Return [X, Y] of the center of cell containing provided text 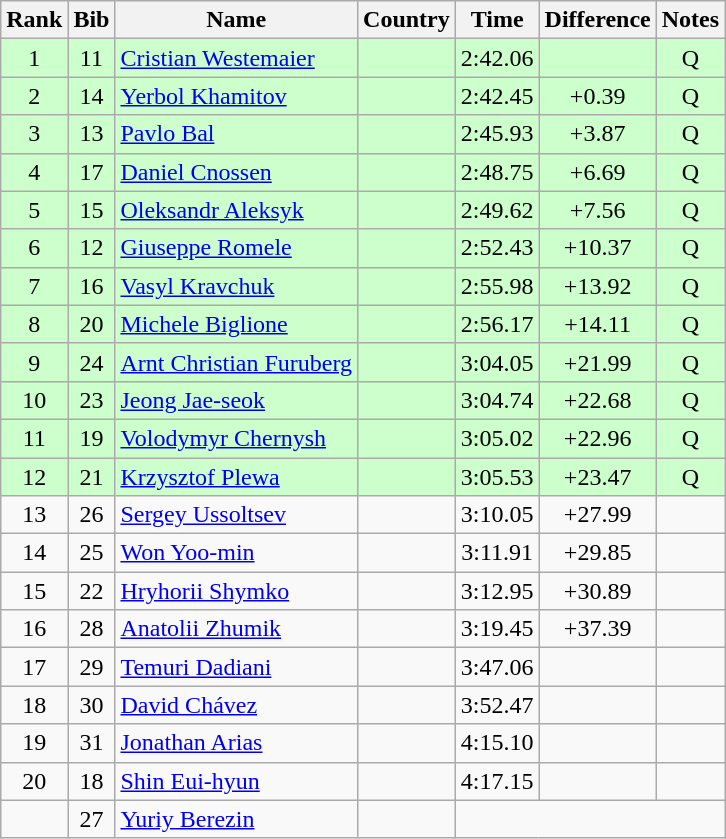
3:12.95 [497, 591]
Arnt Christian Furuberg [236, 362]
Yerbol Khamitov [236, 96]
2:52.43 [497, 248]
Sergey Ussoltsev [236, 515]
+22.96 [598, 438]
3:05.53 [497, 477]
Temuri Dadiani [236, 667]
+14.11 [598, 324]
24 [92, 362]
+7.56 [598, 210]
Jonathan Arias [236, 743]
31 [92, 743]
3:19.45 [497, 629]
Country [407, 20]
Hryhorii Shymko [236, 591]
4 [34, 172]
Vasyl Kravchuk [236, 286]
Daniel Cnossen [236, 172]
Rank [34, 20]
26 [92, 515]
2:48.75 [497, 172]
6 [34, 248]
+22.68 [598, 400]
+27.99 [598, 515]
2:56.17 [497, 324]
3:47.06 [497, 667]
+30.89 [598, 591]
Bib [92, 20]
9 [34, 362]
3:52.47 [497, 705]
Shin Eui-hyun [236, 781]
+13.92 [598, 286]
2:45.93 [497, 134]
+6.69 [598, 172]
2:55.98 [497, 286]
Notes [690, 20]
3:04.74 [497, 400]
2:49.62 [497, 210]
25 [92, 553]
+29.85 [598, 553]
3:10.05 [497, 515]
Anatolii Zhumik [236, 629]
2:42.06 [497, 58]
Volodymyr Chernysh [236, 438]
Jeong Jae-seok [236, 400]
8 [34, 324]
Difference [598, 20]
29 [92, 667]
27 [92, 819]
+23.47 [598, 477]
Cristian Westemaier [236, 58]
Won Yoo-min [236, 553]
30 [92, 705]
Pavlo Bal [236, 134]
+21.99 [598, 362]
Oleksandr Aleksyk [236, 210]
+3.87 [598, 134]
23 [92, 400]
Yuriy Berezin [236, 819]
28 [92, 629]
+10.37 [598, 248]
3:04.05 [497, 362]
Krzysztof Plewa [236, 477]
10 [34, 400]
2 [34, 96]
+0.39 [598, 96]
Time [497, 20]
4:15.10 [497, 743]
Name [236, 20]
+37.39 [598, 629]
3:05.02 [497, 438]
2:42.45 [497, 96]
1 [34, 58]
4:17.15 [497, 781]
Giuseppe Romele [236, 248]
5 [34, 210]
7 [34, 286]
3:11.91 [497, 553]
David Chávez [236, 705]
21 [92, 477]
22 [92, 591]
Michele Biglione [236, 324]
3 [34, 134]
